Return [X, Y] of the center of cell containing provided text 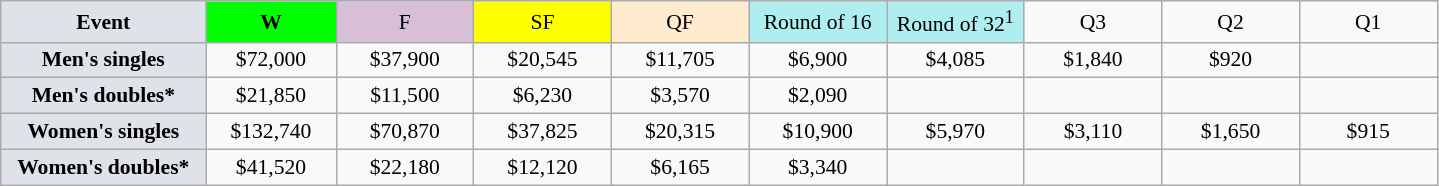
$20,545 [543, 60]
$2,090 [818, 96]
Q1 [1368, 22]
$132,740 [271, 132]
Round of 321 [955, 22]
Men's singles [104, 60]
$6,165 [680, 167]
$11,500 [405, 96]
$915 [1368, 132]
$6,900 [818, 60]
Women's singles [104, 132]
$72,000 [271, 60]
$21,850 [271, 96]
$4,085 [955, 60]
W [271, 22]
Men's doubles* [104, 96]
$1,650 [1231, 132]
$37,900 [405, 60]
$10,900 [818, 132]
$22,180 [405, 167]
QF [680, 22]
$3,110 [1093, 132]
Q2 [1231, 22]
Event [104, 22]
$3,570 [680, 96]
$12,120 [543, 167]
$1,840 [1093, 60]
$20,315 [680, 132]
$5,970 [955, 132]
$41,520 [271, 167]
F [405, 22]
$70,870 [405, 132]
$11,705 [680, 60]
SF [543, 22]
$920 [1231, 60]
Q3 [1093, 22]
$6,230 [543, 96]
$37,825 [543, 132]
Round of 16 [818, 22]
$3,340 [818, 167]
Women's doubles* [104, 167]
